Extract the (x, y) coordinate from the center of the cell holding the provided text.  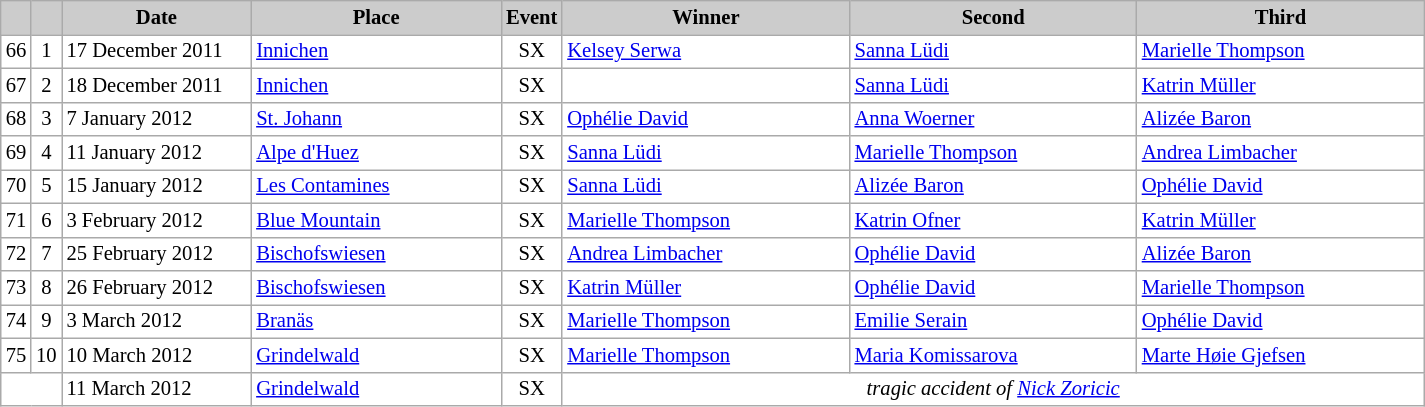
6 (46, 220)
73 (16, 287)
2 (46, 85)
9 (46, 321)
Anna Woerner (994, 119)
Les Contamines (376, 186)
70 (16, 186)
17 December 2011 (157, 51)
10 (46, 355)
Event (532, 17)
11 January 2012 (157, 153)
15 January 2012 (157, 186)
Maria Komissarova (994, 355)
7 (46, 254)
Third (1280, 17)
Alpe d'Huez (376, 153)
25 February 2012 (157, 254)
68 (16, 119)
69 (16, 153)
1 (46, 51)
Second (994, 17)
7 January 2012 (157, 119)
Date (157, 17)
5 (46, 186)
tragic accident of Nick Zoricic (993, 389)
18 December 2011 (157, 85)
26 February 2012 (157, 287)
3 February 2012 (157, 220)
11 March 2012 (157, 389)
74 (16, 321)
75 (16, 355)
72 (16, 254)
Katrin Ofner (994, 220)
Emilie Serain (994, 321)
Marte Høie Gjefsen (1280, 355)
Branäs (376, 321)
St. Johann (376, 119)
3 March 2012 (157, 321)
66 (16, 51)
Blue Mountain (376, 220)
10 March 2012 (157, 355)
4 (46, 153)
Kelsey Serwa (706, 51)
Winner (706, 17)
Place (376, 17)
67 (16, 85)
8 (46, 287)
71 (16, 220)
3 (46, 119)
